Locate the cell with the specified text and output its [X, Y] center coordinate. 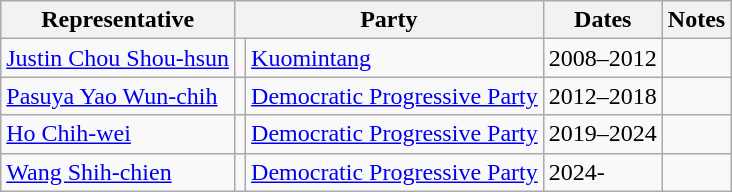
2024- [602, 172]
Notes [696, 20]
Representative [118, 20]
Ho Chih-wei [118, 134]
2012–2018 [602, 96]
Kuomintang [395, 58]
2019–2024 [602, 134]
2008–2012 [602, 58]
Pasuya Yao Wun-chih [118, 96]
Dates [602, 20]
Party [390, 20]
Wang Shih-chien [118, 172]
Justin Chou Shou-hsun [118, 58]
